Output the (X, Y) coordinate of the center of the cell containing the given text.  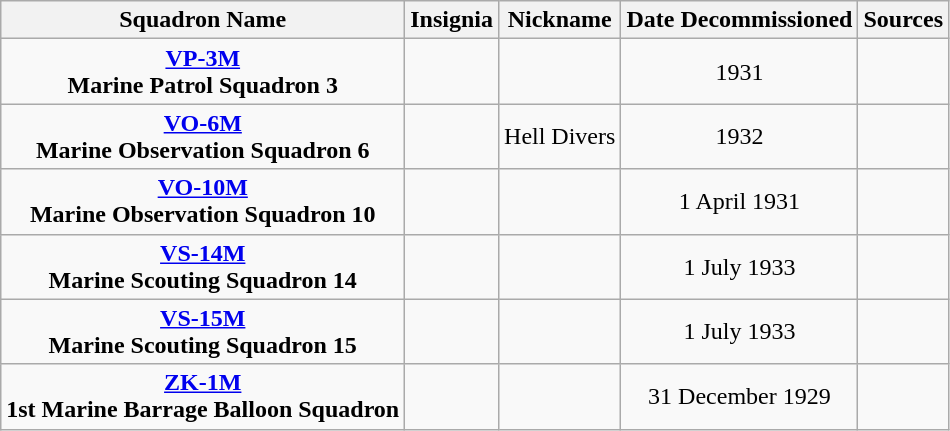
1932 (740, 136)
Insignia (452, 20)
Date Decommissioned (740, 20)
31 December 1929 (740, 396)
1931 (740, 72)
Nickname (560, 20)
ZK-1M 1st Marine Barrage Balloon Squadron (203, 396)
1 April 1931 (740, 202)
VO-6MMarine Observation Squadron 6 (203, 136)
VP-3MMarine Patrol Squadron 3 (203, 72)
Sources (904, 20)
Squadron Name (203, 20)
VS-15MMarine Scouting Squadron 15 (203, 332)
VO-10MMarine Observation Squadron 10 (203, 202)
Hell Divers (560, 136)
VS-14MMarine Scouting Squadron 14 (203, 266)
